Identify which cell holds the provided text, then report its (x, y) central coordinate. 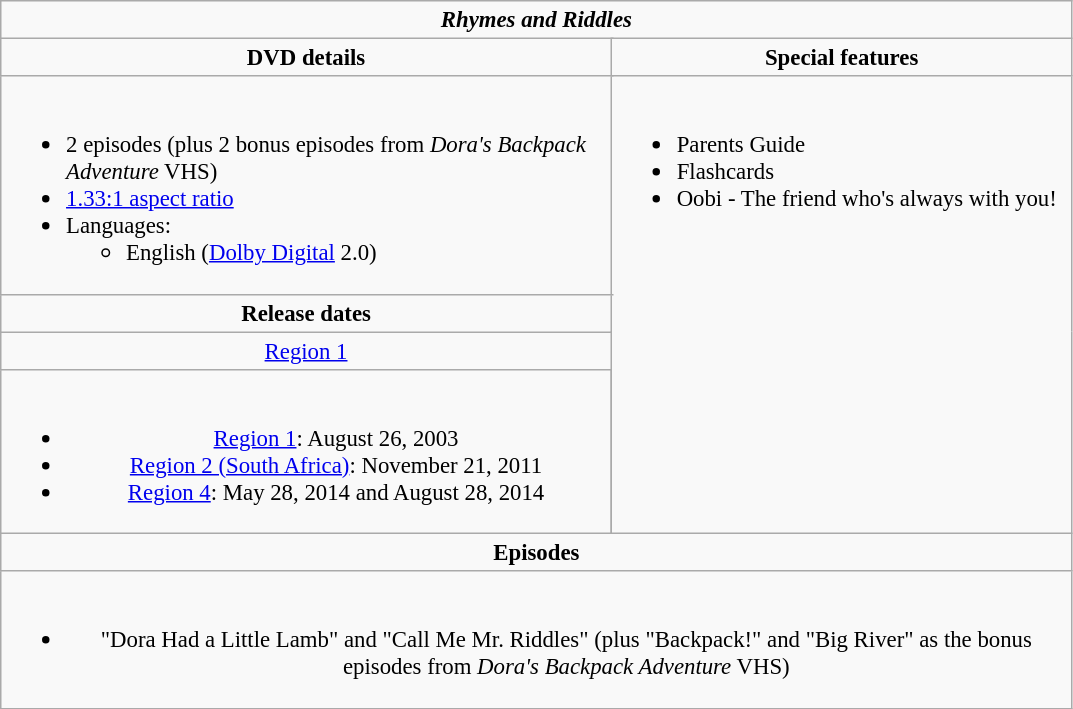
Parents GuideFlashcardsOobi - The friend who's always with you! (842, 305)
"Dora Had a Little Lamb" and "Call Me Mr. Riddles" (plus "Backpack!" and "Big River" as the bonus episodes from Dora's Backpack Adventure VHS) (536, 640)
Rhymes and Riddles (536, 20)
2 episodes (plus 2 bonus episodes from Dora's Backpack Adventure VHS)1.33:1 aspect ratioLanguages:English (Dolby Digital 2.0) (306, 185)
Region 1: August 26, 2003Region 2 (South Africa): November 21, 2011Region 4: May 28, 2014 and August 28, 2014 (306, 451)
Release dates (306, 313)
Special features (842, 58)
DVD details (306, 58)
Region 1 (306, 351)
Episodes (536, 553)
